Locate the cell with the specified text and output its [x, y] center coordinate. 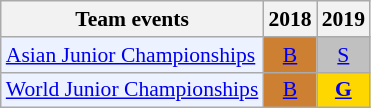
S [344, 55]
2019 [344, 19]
Asian Junior Championships [132, 55]
G [344, 90]
World Junior Championships [132, 90]
2018 [290, 19]
Team events [132, 19]
